Extract the (x, y) coordinate from the center of the cell holding the provided text.  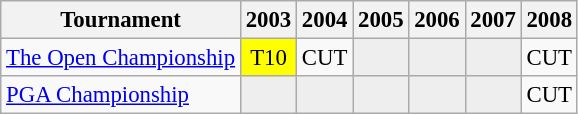
2007 (493, 20)
2008 (549, 20)
2006 (437, 20)
2003 (268, 20)
2005 (381, 20)
T10 (268, 58)
Tournament (121, 20)
The Open Championship (121, 58)
PGA Championship (121, 95)
2004 (325, 20)
